Identify which cell holds the provided text, then report its (x, y) central coordinate. 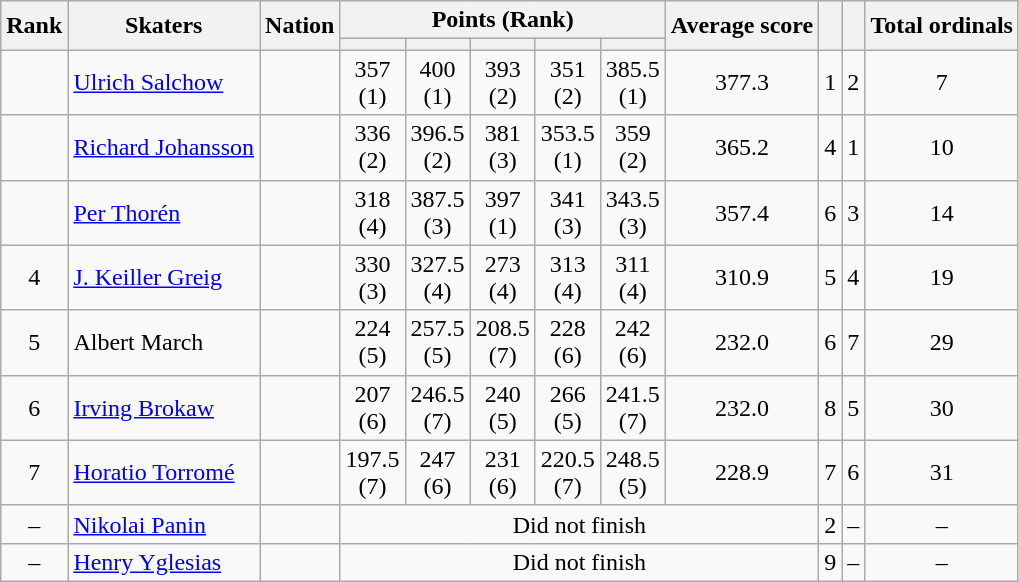
228.9 (742, 472)
3 (854, 212)
Points (Rank) (502, 20)
311(4) (632, 278)
353.5(1) (568, 148)
231(6) (502, 472)
J. Keiller Greig (164, 278)
30 (942, 408)
Average score (742, 26)
31 (942, 472)
385.5(1) (632, 82)
400(1) (438, 82)
228(6) (568, 342)
247(6) (438, 472)
Rank (34, 26)
365.2 (742, 148)
313(4) (568, 278)
224(5) (372, 342)
197.5(7) (372, 472)
397(1) (502, 212)
241.5(7) (632, 408)
336(2) (372, 148)
Per Thorén (164, 212)
Horatio Torromé (164, 472)
343.5(3) (632, 212)
Henry Yglesias (164, 562)
208.5(7) (502, 342)
19 (942, 278)
396.5(2) (438, 148)
327.5(4) (438, 278)
Irving Brokaw (164, 408)
246.5(7) (438, 408)
357.4 (742, 212)
Nation (300, 26)
341(3) (568, 212)
273(4) (502, 278)
381(3) (502, 148)
357(1) (372, 82)
Albert March (164, 342)
14 (942, 212)
242(6) (632, 342)
387.5(3) (438, 212)
Nikolai Panin (164, 524)
318(4) (372, 212)
8 (830, 408)
Skaters (164, 26)
330(3) (372, 278)
248.5(5) (632, 472)
266(5) (568, 408)
Ulrich Salchow (164, 82)
351(2) (568, 82)
9 (830, 562)
Richard Johansson (164, 148)
240(5) (502, 408)
310.9 (742, 278)
29 (942, 342)
359(2) (632, 148)
377.3 (742, 82)
393(2) (502, 82)
220.5(7) (568, 472)
257.5(5) (438, 342)
10 (942, 148)
207(6) (372, 408)
Total ordinals (942, 26)
